Provide the (X, Y) coordinate of the cell's center where the given text is located.  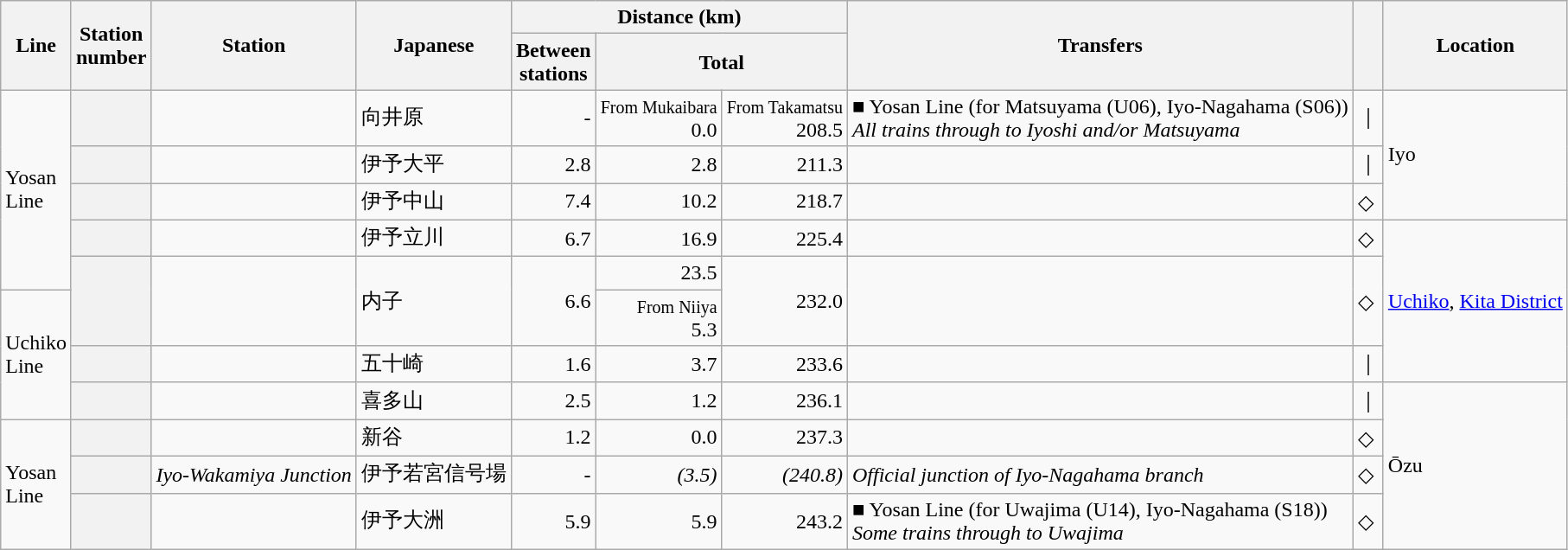
2.5 (553, 401)
10.2 (659, 202)
23.5 (659, 273)
7.4 (553, 202)
Betweenstations (553, 62)
232.0 (785, 301)
Ōzu (1475, 465)
Iyo (1475, 155)
233.6 (785, 365)
0.0 (659, 438)
Uchiko, Kita District (1475, 301)
Stationnumber (111, 45)
237.3 (785, 438)
伊予中山 (434, 202)
Iyo-Wakamiya Junction (254, 474)
218.7 (785, 202)
6.7 (553, 239)
225.4 (785, 239)
236.1 (785, 401)
6.6 (553, 301)
Distance (km) (679, 17)
伊予若宮信号場 (434, 474)
向井原 (434, 118)
Transfers (1100, 45)
211.3 (785, 164)
喜多山 (434, 401)
■ Yosan Line (for Matsuyama (U06), Iyo-Nagahama (S06))All trains through to Iyoshi and/or Matsuyama (1100, 118)
■ Yosan Line (for Uwajima (U14), Iyo-Nagahama (S18))Some trains through to Uwajima (1100, 521)
Station (254, 45)
Japanese (434, 45)
伊予大平 (434, 164)
16.9 (659, 239)
内子 (434, 301)
3.7 (659, 365)
伊予立川 (434, 239)
Official junction of Iyo-Nagahama branch (1100, 474)
From Takamatsu208.5 (785, 118)
(3.5) (659, 474)
伊予大洲 (434, 521)
243.2 (785, 521)
1.6 (553, 365)
Total (721, 62)
Line (36, 45)
UchikoLine (36, 355)
新谷 (434, 438)
From Mukaibara0.0 (659, 118)
(240.8) (785, 474)
五十崎 (434, 365)
From Niiya5.3 (659, 318)
Location (1475, 45)
